Output the [x, y] coordinate of the center of the cell containing the given text.  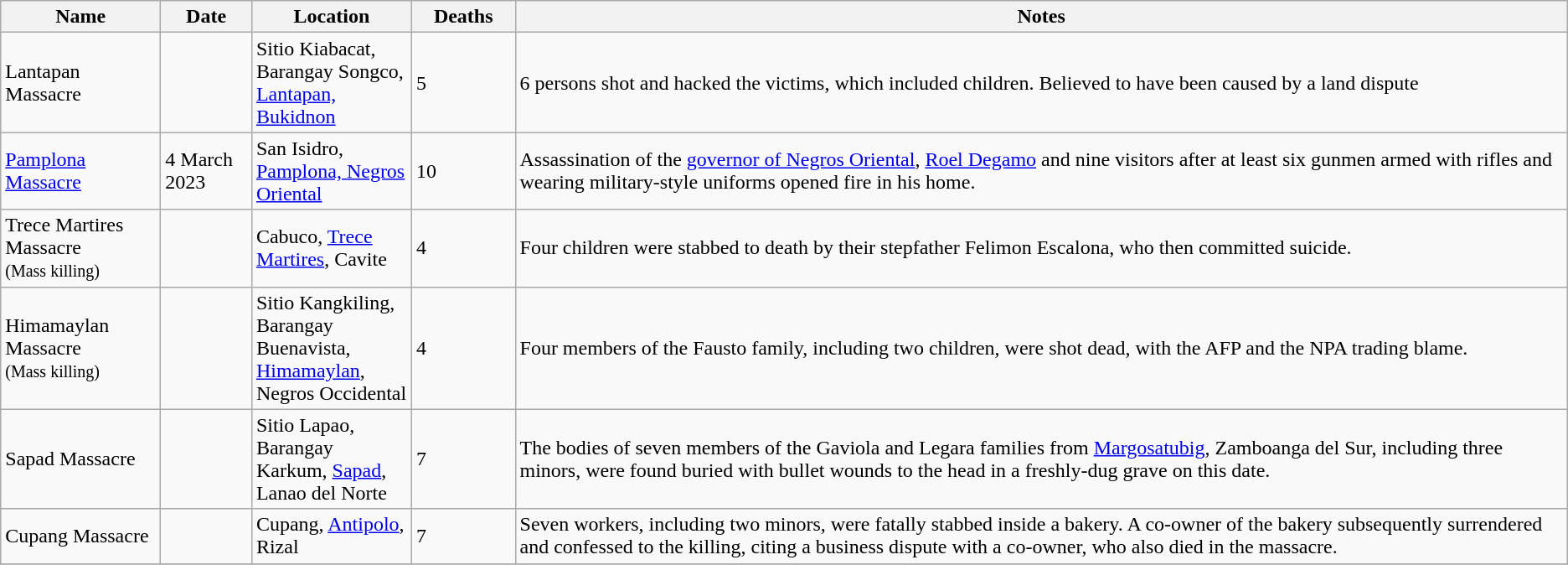
10 [463, 171]
Four children were stabbed to death by their stepfather Felimon Escalona, who then committed suicide. [1041, 248]
Pamplona Massacre [80, 171]
Notes [1041, 17]
Himamaylan Massacre(Mass killing) [80, 348]
Sitio Kiabacat, Barangay Songco, Lantapan, Bukidnon [332, 82]
Date [206, 17]
Name [80, 17]
Location [332, 17]
Trece Martires Massacre(Mass killing) [80, 248]
Sitio Lapao, Barangay Karkum, Sapad, Lanao del Norte [332, 459]
5 [463, 82]
Cupang, Antipolo, Rizal [332, 536]
Cabuco, Trece Martires, Cavite [332, 248]
Sitio Kangkiling, Barangay Buenavista, Himamaylan, Negros Occidental [332, 348]
Lantapan Massacre [80, 82]
Four members of the Fausto family, including two children, were shot dead, with the AFP and the NPA trading blame. [1041, 348]
Cupang Massacre [80, 536]
San Isidro, Pamplona, Negros Oriental [332, 171]
6 persons shot and hacked the victims, which included children. Believed to have been caused by a land dispute [1041, 82]
4 March 2023 [206, 171]
Sapad Massacre [80, 459]
Deaths [463, 17]
